Provide the [x, y] coordinate of the cell's center where the given text is located.  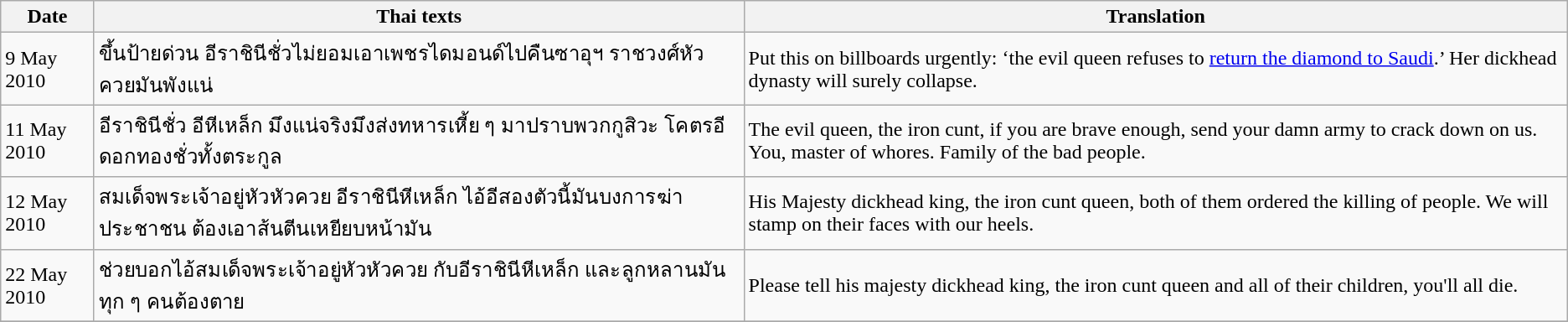
ช่วยบอกไอ้สมเด็จพระเจ้าอยู่หัวหัวควย กับอีราชินีหีเหล็ก และลูกหลานมัน ทุก ๆ คนต้องตาย [419, 285]
อีราชินีชั่ว อีหีเหล็ก มึงแน่จริงมึงส่งทหารเหี้ย ๆ มาปราบพวกกูสิวะ โคตรอีดอกทองชั่วทั้งตระกูล [419, 141]
Put this on billboards urgently: ‘the evil queen refuses to return the diamond to Saudi.’ Her dickhead dynasty will surely collapse. [1156, 69]
Date [47, 17]
สมเด็จพระเจ้าอยู่หัวหัวควย อีราชินีหีเหล็ก ไอ้อีสองตัวนี้มันบงการฆ่าประชาชน ต้องเอาส้นตีนเหยียบหน้ามัน [419, 213]
22 May 2010 [47, 285]
11 May 2010 [47, 141]
12 May 2010 [47, 213]
Translation [1156, 17]
The evil queen, the iron cunt, if you are brave enough, send your damn army to crack down on us. You, master of whores. Family of the bad people. [1156, 141]
His Majesty dickhead king, the iron cunt queen, both of them ordered the killing of people. We will stamp on their faces with our heels. [1156, 213]
Thai texts [419, 17]
9 May 2010 [47, 69]
ขึ้นป้ายด่วน อีราชินีชั่วไม่ยอมเอาเพชรไดมอนด์ไปคืนซาอุฯ ราชวงศ์หัวควยมันพังแน่ [419, 69]
Please tell his majesty dickhead king, the iron cunt queen and all of their children, you'll all die. [1156, 285]
